Output the (x, y) coordinate of the center of the cell containing the given text.  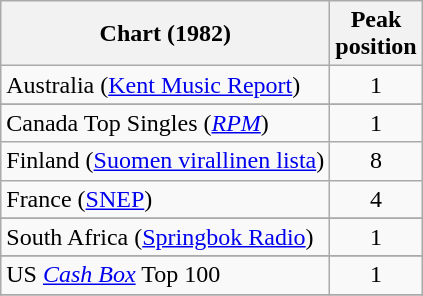
Canada Top Singles (RPM) (166, 123)
US Cash Box Top 100 (166, 275)
8 (376, 161)
Chart (1982) (166, 34)
4 (376, 199)
France (SNEP) (166, 199)
South Africa (Springbok Radio) (166, 237)
Australia (Kent Music Report) (166, 85)
Peakposition (376, 34)
Finland (Suomen virallinen lista) (166, 161)
